Extract the (X, Y) coordinate from the center of the cell holding the provided text.  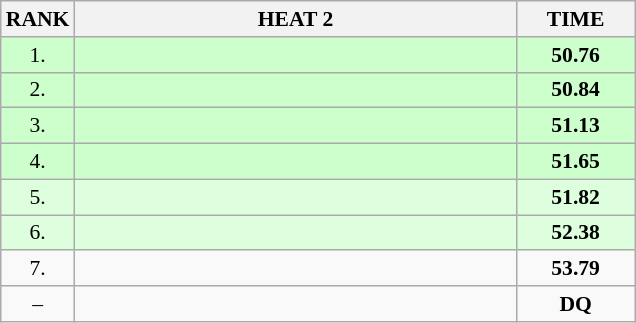
50.76 (576, 55)
2. (38, 90)
RANK (38, 19)
51.65 (576, 162)
1. (38, 55)
6. (38, 233)
5. (38, 197)
52.38 (576, 233)
51.82 (576, 197)
51.13 (576, 126)
TIME (576, 19)
53.79 (576, 269)
4. (38, 162)
7. (38, 269)
DQ (576, 304)
– (38, 304)
50.84 (576, 90)
3. (38, 126)
HEAT 2 (295, 19)
